Scan for the cell matching the given text and deliver its [X, Y] coordinate at center. 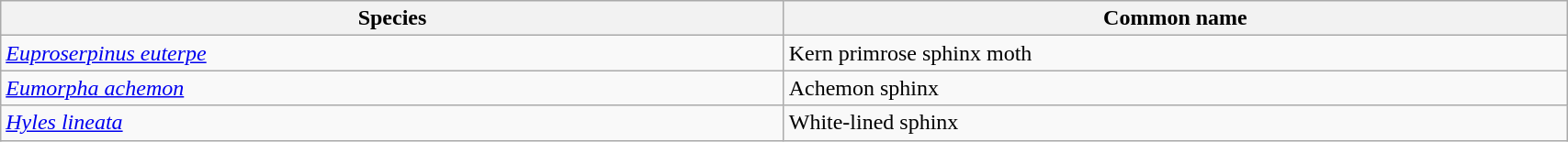
Kern primrose sphinx moth [1175, 53]
Common name [1175, 18]
Eumorpha achemon [392, 88]
Euproserpinus euterpe [392, 53]
Species [392, 18]
White-lined sphinx [1175, 123]
Hyles lineata [392, 123]
Achemon sphinx [1175, 88]
